Provide the (x, y) coordinate of the cell's center where the given text is located.  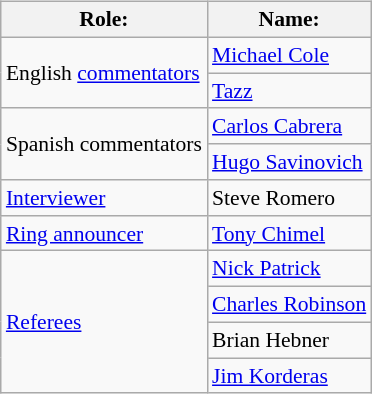
Referees (104, 322)
Brian Hebner (289, 340)
Role: (104, 20)
Hugo Savinovich (289, 162)
Jim Korderas (289, 376)
Spanish commentators (104, 144)
Charles Robinson (289, 305)
Tony Chimel (289, 233)
Steve Romero (289, 198)
Ring announcer (104, 233)
Nick Patrick (289, 269)
Tazz (289, 91)
Interviewer (104, 198)
Carlos Cabrera (289, 126)
English commentators (104, 72)
Michael Cole (289, 55)
Name: (289, 20)
